Return [X, Y] of the center of cell containing provided text 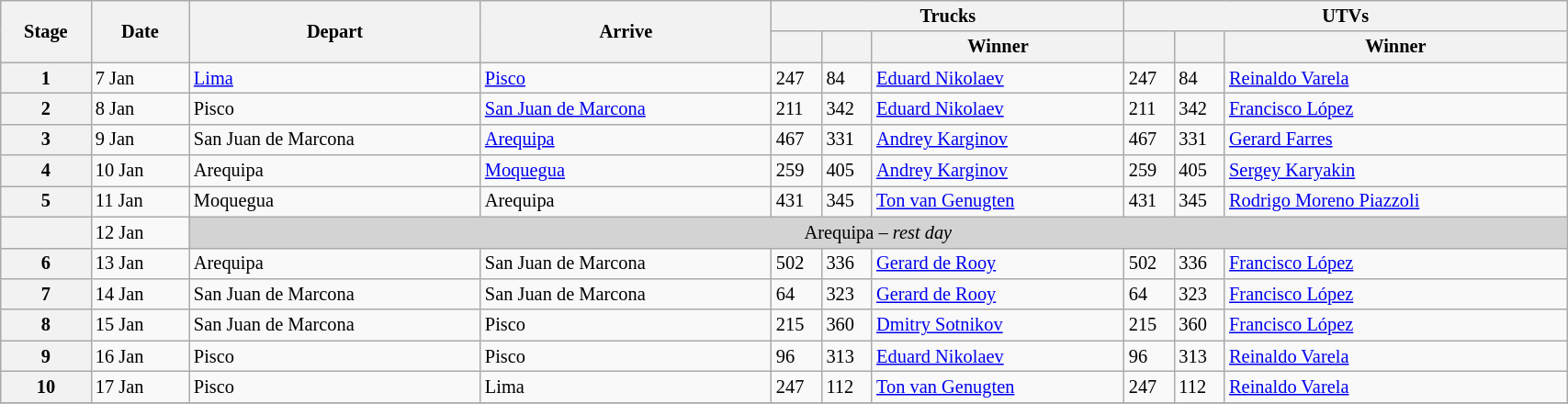
Gerard Farres [1395, 140]
Trucks [948, 16]
16 Jan [140, 356]
3 [46, 140]
17 Jan [140, 387]
Sergey Karyakin [1395, 171]
5 [46, 201]
10 Jan [140, 171]
12 Jan [140, 232]
13 Jan [140, 264]
6 [46, 264]
Depart [334, 31]
8 Jan [140, 108]
Stage [46, 31]
Dmitry Sotnikov [998, 325]
15 Jan [140, 325]
8 [46, 325]
9 [46, 356]
7 Jan [140, 78]
9 Jan [140, 140]
10 [46, 387]
2 [46, 108]
Arrive [626, 31]
11 Jan [140, 201]
UTVs [1346, 16]
7 [46, 294]
Rodrigo Moreno Piazzoli [1395, 201]
Arequipa – rest day [878, 232]
14 Jan [140, 294]
4 [46, 171]
Date [140, 31]
1 [46, 78]
